Scan for the cell matching the given text and deliver its [X, Y] coordinate at center. 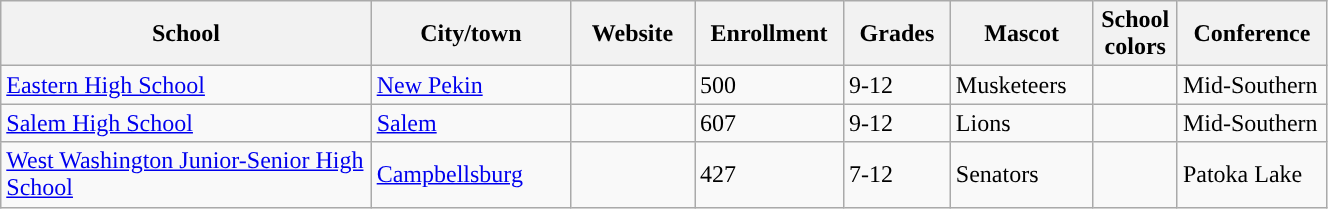
Lions [1022, 123]
School [186, 34]
607 [768, 123]
New Pekin [470, 85]
Mascot [1022, 34]
Campbellsburg [470, 174]
Musketeers [1022, 85]
Enrollment [768, 34]
Senators [1022, 174]
School colors [1135, 34]
7-12 [898, 174]
Patoka Lake [1252, 174]
Salem High School [186, 123]
Eastern High School [186, 85]
West Washington Junior-Senior High School [186, 174]
City/town [470, 34]
427 [768, 174]
Grades [898, 34]
Conference [1252, 34]
Salem [470, 123]
500 [768, 85]
Website [633, 34]
